Find where the given text appears and provide that cell's center as (x, y) coordinate. 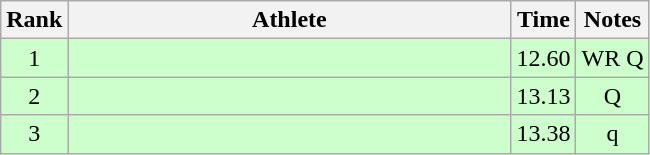
Time (544, 20)
13.38 (544, 134)
1 (34, 58)
WR Q (612, 58)
12.60 (544, 58)
Q (612, 96)
3 (34, 134)
Notes (612, 20)
Rank (34, 20)
13.13 (544, 96)
2 (34, 96)
q (612, 134)
Athlete (290, 20)
